Extract the [x, y] coordinate from the center of the cell holding the provided text.  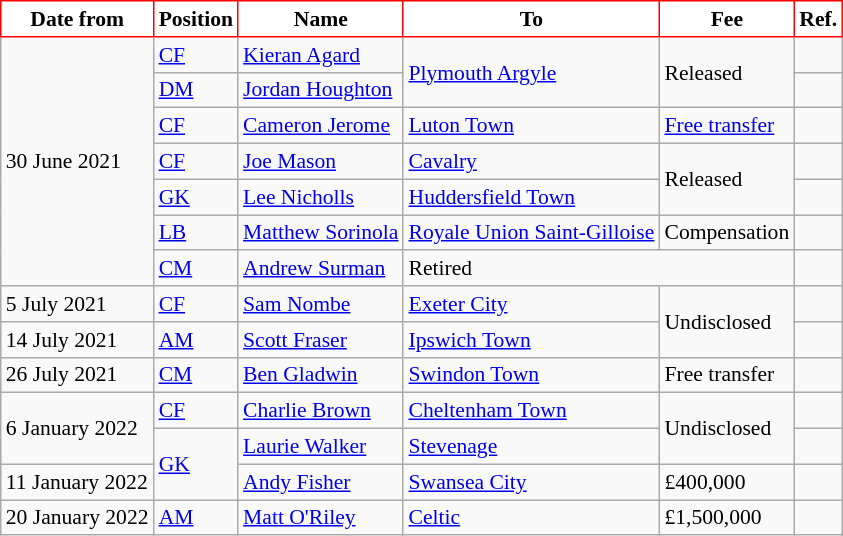
14 July 2021 [78, 340]
Andy Fisher [320, 482]
26 July 2021 [78, 375]
Matt O'Riley [320, 518]
Cavalry [531, 162]
Swindon Town [531, 375]
30 June 2021 [78, 162]
Date from [78, 19]
To [531, 19]
Retired [598, 269]
5 July 2021 [78, 304]
Luton Town [531, 126]
Laurie Walker [320, 447]
Ref. [818, 19]
20 January 2022 [78, 518]
Ipswich Town [531, 340]
Matthew Sorinola [320, 233]
Position [196, 19]
Cheltenham Town [531, 411]
6 January 2022 [78, 428]
LB [196, 233]
Swansea City [531, 482]
Lee Nicholls [320, 197]
£1,500,000 [726, 518]
Royale Union Saint-Gilloise [531, 233]
Compensation [726, 233]
Celtic [531, 518]
Cameron Jerome [320, 126]
Fee [726, 19]
£400,000 [726, 482]
DM [196, 90]
Scott Fraser [320, 340]
11 January 2022 [78, 482]
Exeter City [531, 304]
Charlie Brown [320, 411]
Andrew Surman [320, 269]
Jordan Houghton [320, 90]
Name [320, 19]
Huddersfield Town [531, 197]
Plymouth Argyle [531, 72]
Stevenage [531, 447]
Sam Nombe [320, 304]
Kieran Agard [320, 55]
Ben Gladwin [320, 375]
Joe Mason [320, 162]
